Return the (X, Y) coordinate for the center point of the cell that contains the specified text.  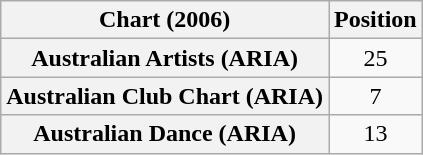
Position (375, 20)
Australian Club Chart (ARIA) (165, 96)
Australian Artists (ARIA) (165, 58)
13 (375, 134)
25 (375, 58)
7 (375, 96)
Australian Dance (ARIA) (165, 134)
Chart (2006) (165, 20)
